Search for the cell housing the specified text and yield its [X, Y] center coordinate. 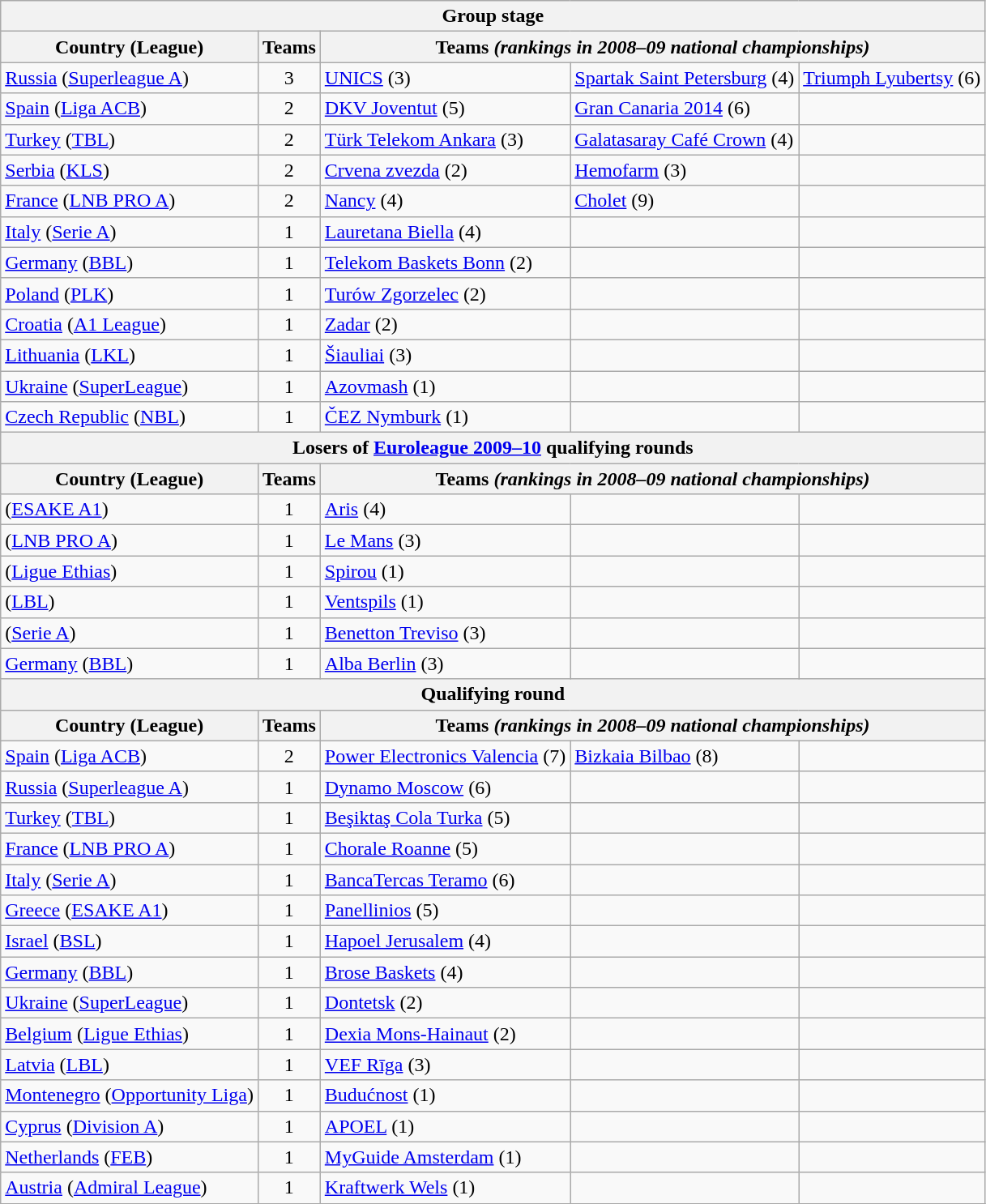
Brose Baskets (4) [446, 972]
(LNB PRO A) [130, 540]
BancaTercas Teramo (6) [446, 879]
Triumph Lyubertsy (6) [892, 78]
ČEZ Nymburk (1) [446, 417]
Dexia Mons-Hainaut (2) [446, 1034]
DKV Joventut (5) [446, 109]
Gran Canaria 2014 (6) [685, 109]
Power Electronics Valencia (7) [446, 756]
APOEL (1) [446, 1126]
Cyprus (Division A) [130, 1126]
Serbia (KLS) [130, 170]
Dynamo Moscow (6) [446, 787]
Türk Telekom Ankara (3) [446, 139]
Nancy (4) [446, 201]
Qualifying round [493, 694]
Šiauliai (3) [446, 355]
Israel (BSL) [130, 941]
Lithuania (LKL) [130, 355]
Crvena zvezda (2) [446, 170]
Dontetsk (2) [446, 1003]
Aris (4) [446, 510]
Bizkaia Bilbao (8) [685, 756]
MyGuide Amsterdam (1) [446, 1157]
Kraftwerk Wels (1) [446, 1188]
Lauretana Biella (4) [446, 232]
Benetton Treviso (3) [446, 633]
Le Mans (3) [446, 540]
Losers of Euroleague 2009–10 qualifying rounds [493, 448]
Galatasaray Café Crown (4) [685, 139]
Hapoel Jerusalem (4) [446, 941]
Netherlands (FEB) [130, 1157]
(Ligue Ethias) [130, 571]
Ventspils (1) [446, 602]
VEF Rīga (3) [446, 1065]
Group stage [493, 16]
Budućnost (1) [446, 1095]
Croatia (A1 League) [130, 324]
Zadar (2) [446, 324]
(ESAKE A1) [130, 510]
3 [288, 78]
Spirou (1) [446, 571]
Hemofarm (3) [685, 170]
UNICS (3) [446, 78]
Poland (PLK) [130, 293]
(Serie A) [130, 633]
Alba Berlin (3) [446, 664]
Montenegro (Opportunity Liga) [130, 1095]
Chorale Roanne (5) [446, 848]
Latvia (LBL) [130, 1065]
Czech Republic (NBL) [130, 417]
Belgium (Ligue Ethias) [130, 1034]
Austria (Admiral League) [130, 1188]
Azovmash (1) [446, 386]
Spartak Saint Petersburg (4) [685, 78]
Beşiktaş Cola Turka (5) [446, 818]
Cholet (9) [685, 201]
Telekom Baskets Bonn (2) [446, 263]
Panellinios (5) [446, 911]
Turów Zgorzelec (2) [446, 293]
Greece (ESAKE A1) [130, 911]
(LBL) [130, 602]
